From the cell containing the given text, extract its center point as (X, Y) coordinate. 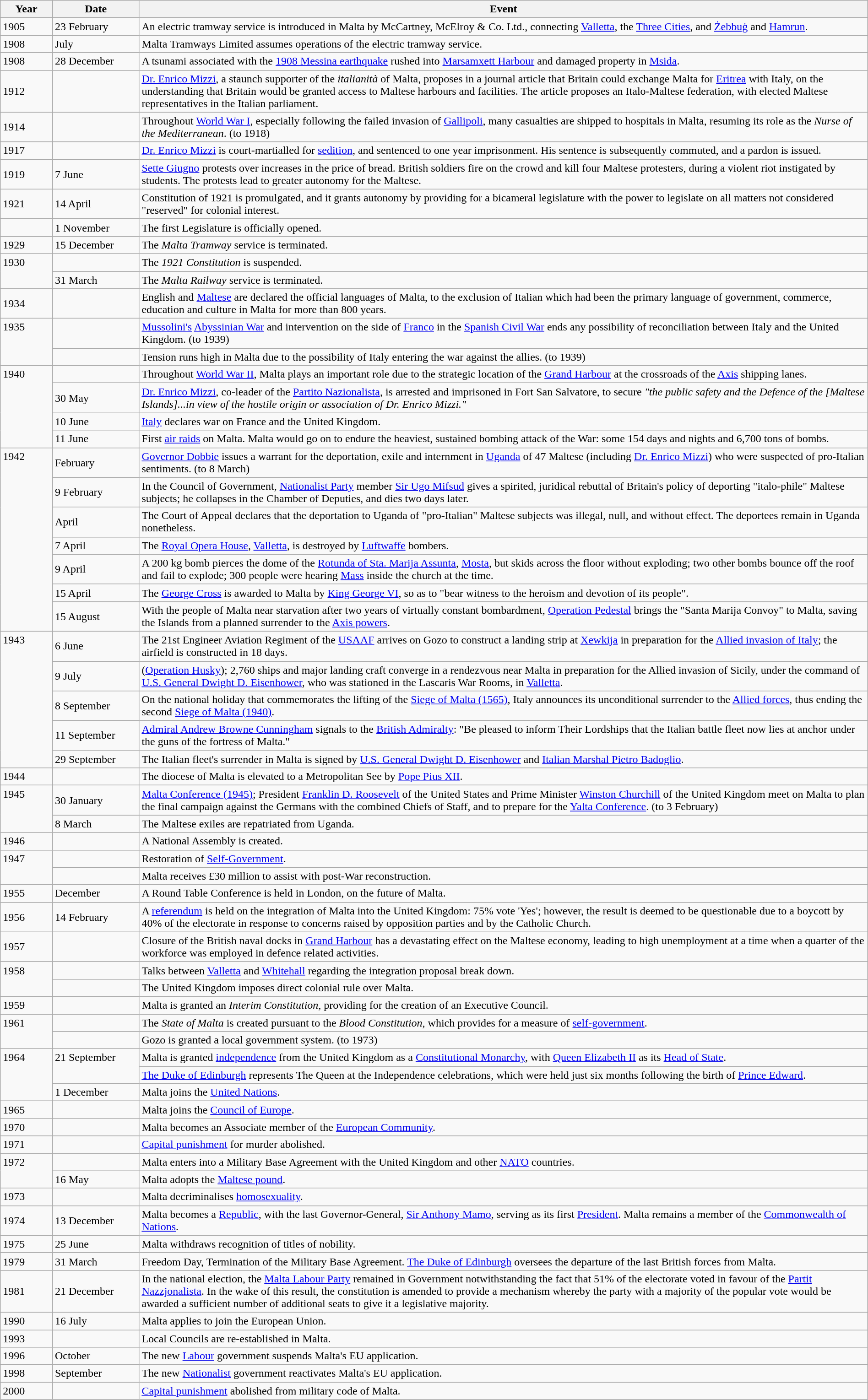
The Malta Tramway service is terminated. (504, 245)
The Maltese exiles are repatriated from Uganda. (504, 824)
1955 (27, 893)
Year (27, 9)
1944 (27, 777)
The Duke of Edinburgh represents The Queen at the Independence celebrations, which were held just six months following the birth of Prince Edward. (504, 1075)
The Malta Railway service is terminated. (504, 280)
Malta is granted an Interim Constitution, providing for the creation of an Executive Council. (504, 1005)
Malta receives £30 million to assist with post-War reconstruction. (504, 876)
1971 (27, 1145)
Malta becomes an Associate member of the European Community. (504, 1127)
1947 (27, 867)
7 June (95, 174)
1974 (27, 1220)
23 February (95, 27)
30 May (95, 398)
1990 (27, 1321)
1946 (27, 841)
28 December (95, 61)
1930 (27, 271)
1970 (27, 1127)
1942 (27, 539)
Malta enters into a Military Base Agreement with the United Kingdom and other NATO countries. (504, 1162)
The Italian fleet's surrender in Malta is signed by U.S. General Dwight D. Eisenhower and Italian Marshal Pietro Badoglio. (504, 759)
21 December (95, 1291)
1965 (27, 1110)
15 August (95, 616)
9 April (95, 569)
10 June (95, 422)
8 September (95, 706)
25 June (95, 1244)
16 July (95, 1321)
Local Councils are re-established in Malta. (504, 1339)
16 May (95, 1179)
Malta withdraws recognition of titles of nobility. (504, 1244)
1935 (27, 342)
1957 (27, 946)
1961 (27, 1032)
30 January (95, 800)
Tension runs high in Malta due to the possibility of Italy entering the war against the allies. (to 1939) (504, 357)
1964 (27, 1075)
1905 (27, 27)
1993 (27, 1339)
1 December (95, 1092)
1919 (27, 174)
The first Legislature is officially opened. (504, 227)
9 February (95, 492)
Date (95, 9)
Malta joins the Council of Europe. (504, 1110)
Malta applies to join the European Union. (504, 1321)
1956 (27, 917)
1959 (27, 1005)
1940 (27, 406)
7 April (95, 546)
1934 (27, 304)
8 March (95, 824)
Malta joins the United Nations. (504, 1092)
Event (504, 9)
1998 (27, 1373)
April (95, 522)
The Royal Opera House, Valletta, is destroyed by Luftwaffe bombers. (504, 546)
6 June (95, 646)
A Round Table Conference is held in London, on the future of Malta. (504, 893)
1981 (27, 1291)
9 July (95, 676)
1945 (27, 809)
The new Labour government suspends Malta's EU application. (504, 1356)
Italy declares war on France and the United Kingdom. (504, 422)
Freedom Day, Termination of the Military Base Agreement. The Duke of Edinburgh oversees the departure of the last British forces from Malta. (504, 1261)
1958 (27, 979)
Malta Tramways Limited assumes operations of the electric tramway service. (504, 44)
1929 (27, 245)
September (95, 1373)
29 September (95, 759)
The new Nationalist government reactivates Malta's EU application. (504, 1373)
1975 (27, 1244)
1 November (95, 227)
14 February (95, 917)
14 April (95, 204)
Capital punishment for murder abolished. (504, 1145)
Malta adopts the Maltese pound. (504, 1179)
15 April (95, 593)
Malta is granted independence from the United Kingdom as a Constitutional Monarchy, with Queen Elizabeth II as its Head of State. (504, 1058)
A tsunami associated with the 1908 Messina earthquake rushed into Marsamxett Harbour and damaged property in Msida. (504, 61)
The George Cross is awarded to Malta by King George VI, so as to "bear witness to the heroism and devotion of its people". (504, 593)
The diocese of Malta is elevated to a Metropolitan See by Pope Pius XII. (504, 777)
1973 (27, 1197)
A National Assembly is created. (504, 841)
1912 (27, 91)
The 1921 Constitution is suspended. (504, 262)
1917 (27, 151)
July (95, 44)
13 December (95, 1220)
2000 (27, 1391)
1914 (27, 127)
Capital punishment abolished from military code of Malta. (504, 1391)
Malta decriminalises homosexuality. (504, 1197)
The United Kingdom imposes direct colonial rule over Malta. (504, 988)
Talks between Valletta and Whitehall regarding the integration proposal break down. (504, 970)
1972 (27, 1171)
11 June (95, 439)
The State of Malta is created pursuant to the Blood Constitution, which provides for a measure of self-government. (504, 1023)
21 September (95, 1066)
1996 (27, 1356)
1921 (27, 204)
11 September (95, 736)
October (95, 1356)
An electric tramway service is introduced in Malta by McCartney, McElroy & Co. Ltd., connecting Valletta, the Three Cities, and Żebbuġ and Ħamrun. (504, 27)
February (95, 462)
Gozo is granted a local government system. (to 1973) (504, 1040)
Restoration of Self-Government. (504, 859)
1979 (27, 1261)
December (95, 893)
1943 (27, 699)
15 December (95, 245)
